Identify which cell holds the provided text, then report its (x, y) central coordinate. 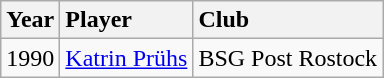
Club (288, 20)
BSG Post Rostock (288, 58)
Katrin Prühs (126, 58)
Player (126, 20)
1990 (30, 58)
Year (30, 20)
